Find where the given text appears and provide that cell's center as [x, y] coordinate. 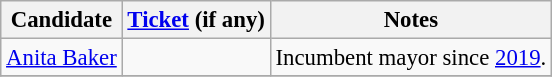
Notes [410, 20]
Anita Baker [62, 58]
Candidate [62, 20]
Incumbent mayor since 2019. [410, 58]
Ticket (if any) [196, 20]
